Search for the cell housing the specified text and yield its (X, Y) center coordinate. 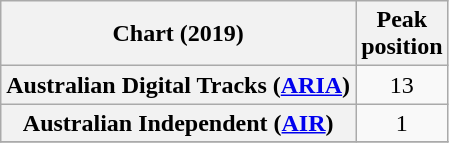
1 (402, 123)
Australian Independent (AIR) (178, 123)
Peakposition (402, 34)
Chart (2019) (178, 34)
13 (402, 85)
Australian Digital Tracks (ARIA) (178, 85)
